From the cell containing the given text, extract its center point as [X, Y] coordinate. 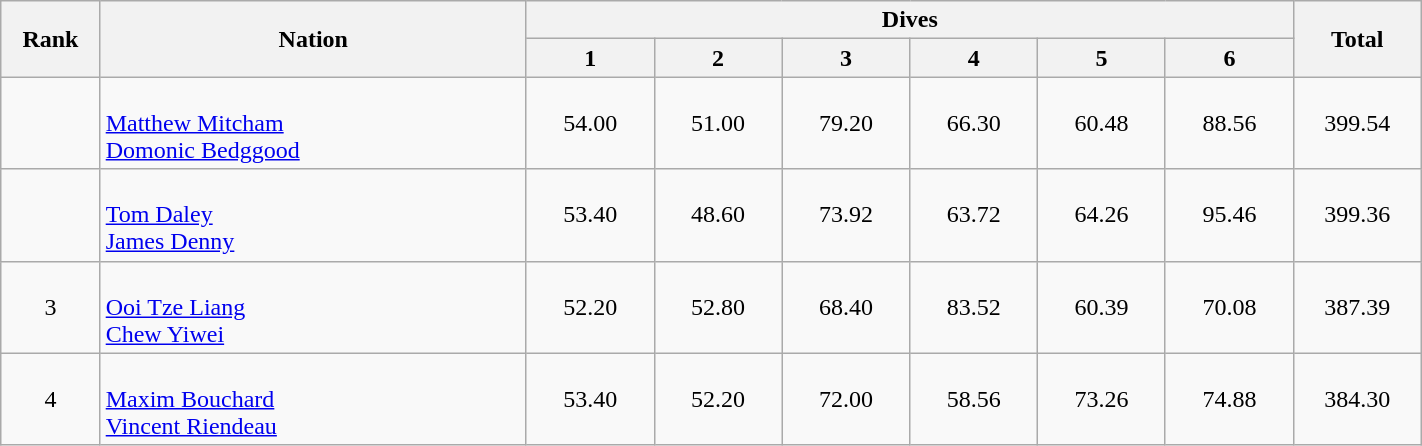
6 [1229, 58]
70.08 [1229, 307]
52.80 [718, 307]
5 [1102, 58]
48.60 [718, 215]
Ooi Tze LiangChew Yiwei [313, 307]
51.00 [718, 123]
60.39 [1102, 307]
399.36 [1357, 215]
Tom DaleyJames Denny [313, 215]
Maxim BouchardVincent Riendeau [313, 399]
399.54 [1357, 123]
Total [1357, 39]
Nation [313, 39]
1 [590, 58]
2 [718, 58]
Rank [50, 39]
79.20 [846, 123]
74.88 [1229, 399]
60.48 [1102, 123]
88.56 [1229, 123]
387.39 [1357, 307]
54.00 [590, 123]
83.52 [974, 307]
66.30 [974, 123]
63.72 [974, 215]
95.46 [1229, 215]
72.00 [846, 399]
68.40 [846, 307]
Dives [910, 20]
73.92 [846, 215]
64.26 [1102, 215]
58.56 [974, 399]
384.30 [1357, 399]
Matthew MitchamDomonic Bedggood [313, 123]
73.26 [1102, 399]
